Provide the (x, y) coordinate of the cell's center where the given text is located.  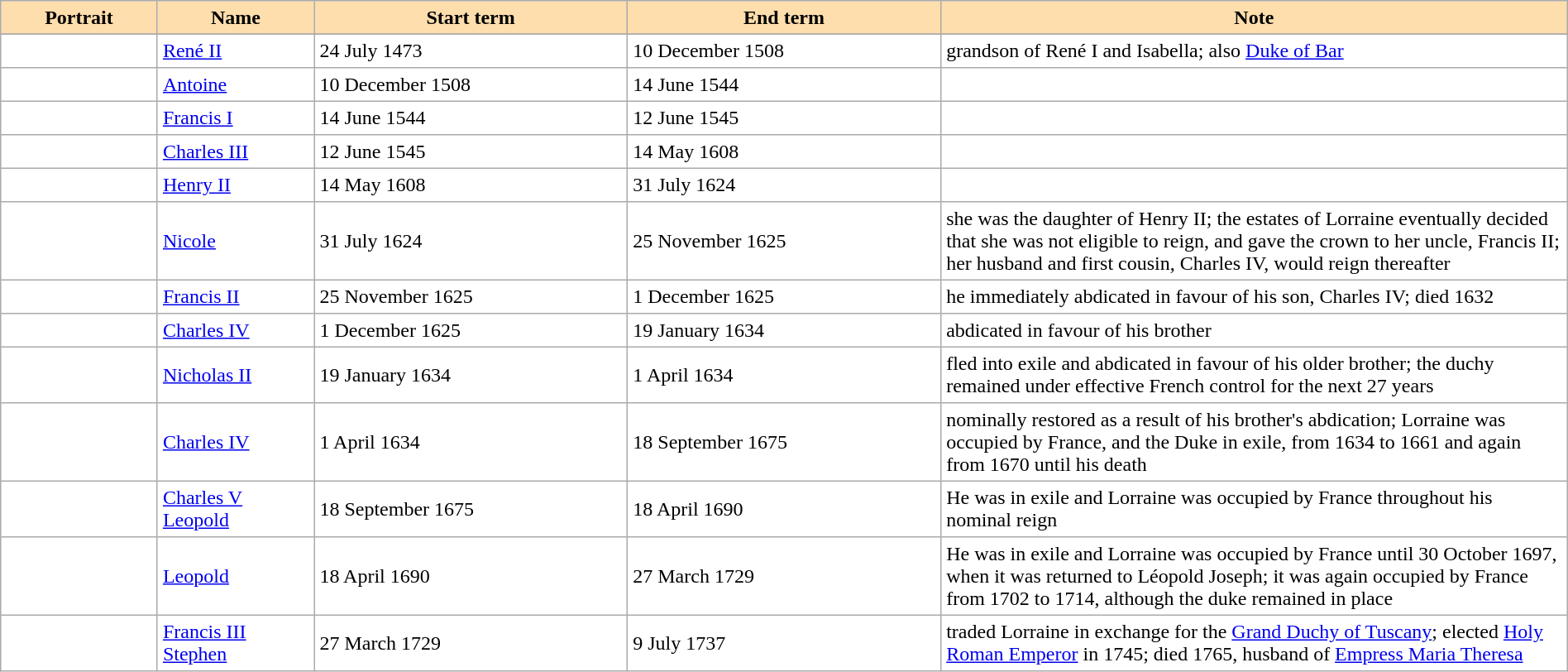
Leopold (235, 576)
End term (784, 17)
fled into exile and abdicated in favour of his older brother; the duchy remained under effective French control for the next 27 years (1254, 375)
He was in exile and Lorraine was occupied by France throughout his nominal reign (1254, 509)
traded Lorraine in exchange for the Grand Duchy of Tuscany; elected Holy Roman Emperor in 1745; died 1765, husband of Empress Maria Theresa (1254, 643)
Henry II (235, 185)
René II (235, 50)
Charles III (235, 151)
Nicole (235, 241)
Francis III Stephen (235, 643)
Portrait (79, 17)
Nicholas II (235, 375)
Name (235, 17)
Note (1254, 17)
Francis I (235, 118)
24 July 1473 (471, 50)
Francis II (235, 296)
Start term (471, 17)
abdicated in favour of his brother (1254, 330)
9 July 1737 (784, 643)
Antoine (235, 84)
he immediately abdicated in favour of his son, Charles IV; died 1632 (1254, 296)
grandson of René I and Isabella; also Duke of Bar (1254, 50)
Charles V Leopold (235, 509)
